Return (X, Y) of the center of cell containing provided text 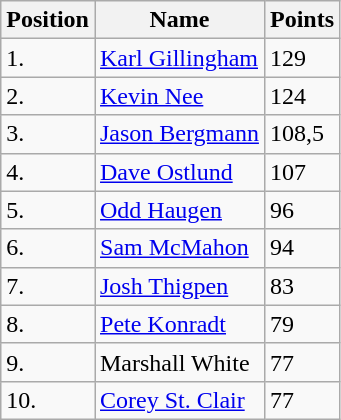
8. (48, 324)
Karl Gillingham (179, 58)
Pete Konradt (179, 324)
Sam McMahon (179, 248)
10. (48, 400)
Corey St. Clair (179, 400)
9. (48, 362)
107 (302, 172)
6. (48, 248)
Points (302, 20)
129 (302, 58)
Name (179, 20)
7. (48, 286)
108,5 (302, 134)
2. (48, 96)
Josh Thigpen (179, 286)
Jason Bergmann (179, 134)
3. (48, 134)
Kevin Nee (179, 96)
83 (302, 286)
94 (302, 248)
124 (302, 96)
Position (48, 20)
79 (302, 324)
4. (48, 172)
Marshall White (179, 362)
Dave Ostlund (179, 172)
1. (48, 58)
5. (48, 210)
96 (302, 210)
Odd Haugen (179, 210)
